Scan for the cell matching the given text and deliver its (x, y) coordinate at center. 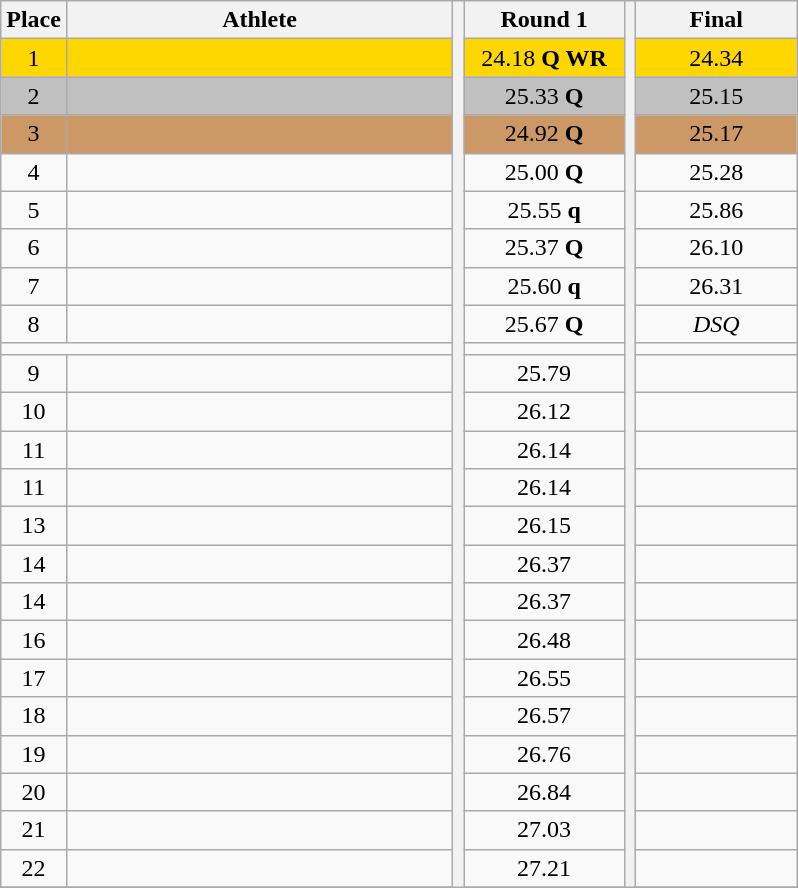
26.15 (544, 526)
26.57 (544, 716)
13 (34, 526)
25.55 q (544, 210)
25.17 (716, 134)
Round 1 (544, 20)
26.55 (544, 678)
19 (34, 754)
26.48 (544, 640)
2 (34, 96)
26.31 (716, 286)
7 (34, 286)
Place (34, 20)
26.12 (544, 411)
24.34 (716, 58)
17 (34, 678)
25.28 (716, 172)
Athlete (259, 20)
26.10 (716, 248)
20 (34, 792)
18 (34, 716)
27.21 (544, 868)
25.79 (544, 373)
4 (34, 172)
9 (34, 373)
1 (34, 58)
5 (34, 210)
24.18 Q WR (544, 58)
27.03 (544, 830)
26.76 (544, 754)
25.86 (716, 210)
25.15 (716, 96)
22 (34, 868)
26.84 (544, 792)
25.00 Q (544, 172)
25.67 Q (544, 324)
16 (34, 640)
25.37 Q (544, 248)
24.92 Q (544, 134)
6 (34, 248)
DSQ (716, 324)
21 (34, 830)
25.33 Q (544, 96)
3 (34, 134)
8 (34, 324)
Final (716, 20)
10 (34, 411)
25.60 q (544, 286)
